Identify which cell holds the provided text, then report its [X, Y] central coordinate. 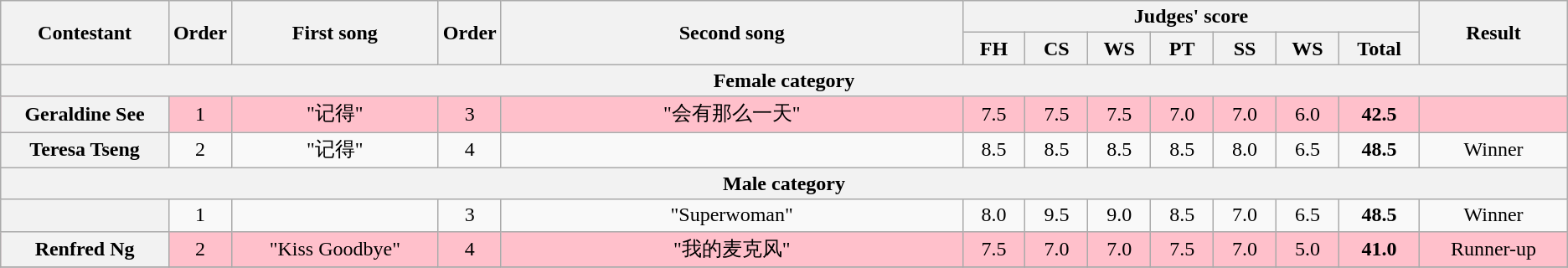
Judges' score [1191, 17]
Male category [784, 183]
Female category [784, 80]
FH [993, 49]
41.0 [1379, 250]
9.0 [1119, 215]
9.5 [1057, 215]
6.0 [1307, 114]
"Kiss Goodbye" [335, 250]
42.5 [1379, 114]
First song [335, 33]
Teresa Tseng [85, 151]
"会有那么一天" [732, 114]
Second song [732, 33]
Runner-up [1493, 250]
Contestant [85, 33]
"Superwoman" [732, 215]
5.0 [1307, 250]
Renfred Ng [85, 250]
PT [1183, 49]
"我的麦克风" [732, 250]
Result [1493, 33]
SS [1245, 49]
CS [1057, 49]
Geraldine See [85, 114]
Total [1379, 49]
